Find where the given text appears and provide that cell's center as [X, Y] coordinate. 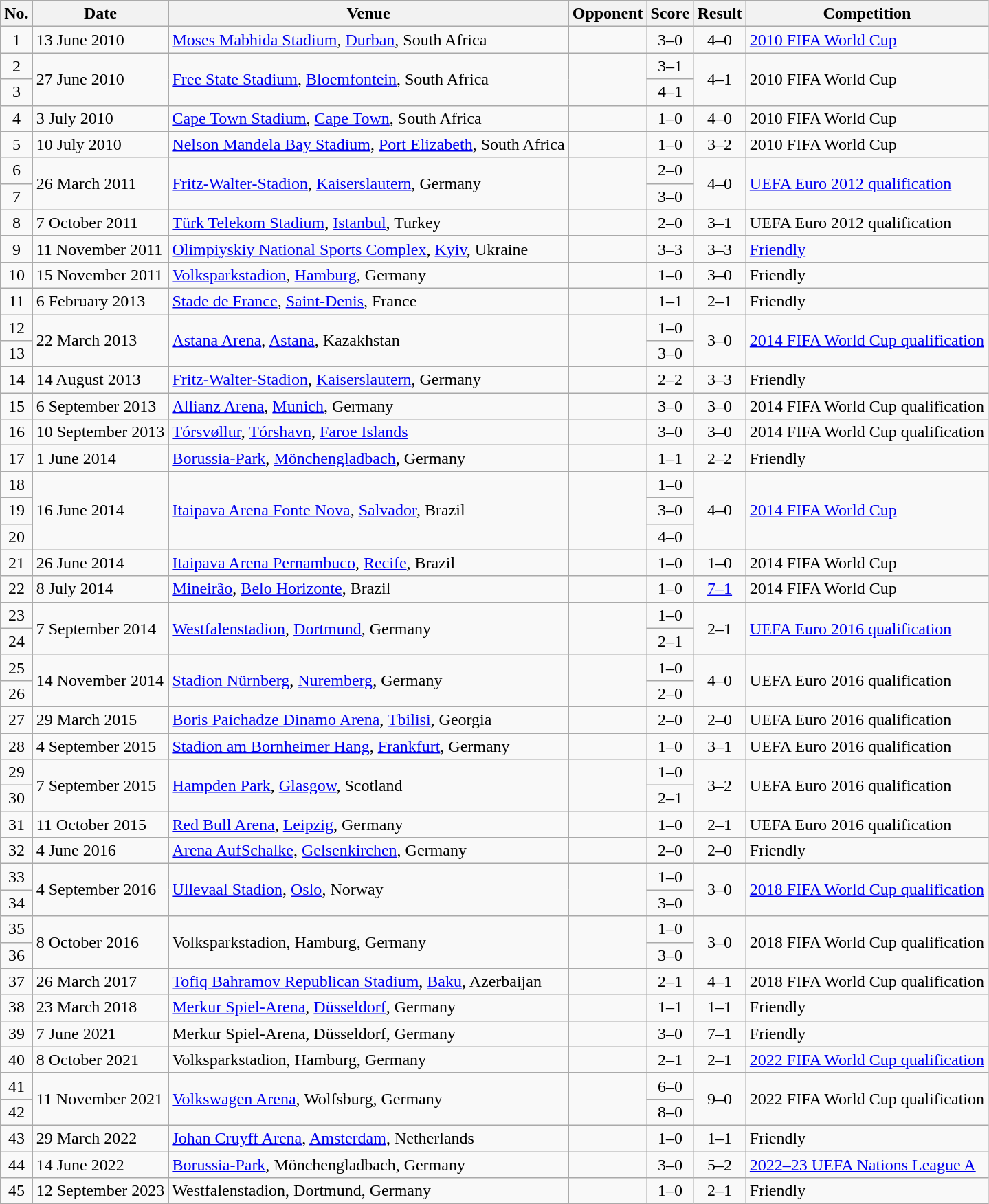
10 September 2013 [100, 432]
23 [16, 615]
Astana Arena, Astana, Kazakhstan [368, 341]
37 [16, 981]
38 [16, 1007]
14 August 2013 [100, 380]
35 [16, 929]
31 [16, 825]
40 [16, 1060]
Johan Cruyff Arena, Amsterdam, Netherlands [368, 1138]
26 March 2017 [100, 981]
Tórsvøllur, Tórshavn, Faroe Islands [368, 432]
13 [16, 354]
8 October 2016 [100, 942]
4 [16, 118]
45 [16, 1191]
4 September 2016 [100, 890]
17 [16, 458]
26 [16, 693]
6 February 2013 [100, 301]
1 [16, 40]
25 [16, 667]
No. [16, 14]
11 November 2021 [100, 1099]
9 [16, 249]
30 [16, 799]
18 [16, 484]
Hampden Park, Glasgow, Scotland [368, 785]
27 [16, 720]
Competition [867, 14]
Arena AufSchalke, Gelsenkirchen, Germany [368, 851]
Opponent [608, 14]
4 September 2015 [100, 746]
34 [16, 903]
16 June 2014 [100, 511]
21 [16, 563]
Tofiq Bahramov Republican Stadium, Baku, Azerbaijan [368, 981]
36 [16, 955]
22 [16, 589]
43 [16, 1138]
29 March 2022 [100, 1138]
44 [16, 1165]
Free State Stadium, Bloemfontein, South Africa [368, 79]
7 October 2011 [100, 223]
15 November 2011 [100, 275]
29 March 2015 [100, 720]
8 July 2014 [100, 589]
Date [100, 14]
15 [16, 406]
32 [16, 851]
26 June 2014 [100, 563]
28 [16, 746]
Cape Town Stadium, Cape Town, South Africa [368, 118]
27 June 2010 [100, 79]
Itaipava Arena Fonte Nova, Salvador, Brazil [368, 511]
14 June 2022 [100, 1165]
8 October 2021 [100, 1060]
Olimpiyskiy National Sports Complex, Kyiv, Ukraine [368, 249]
33 [16, 877]
2022–23 UEFA Nations League A [867, 1165]
14 November 2014 [100, 680]
8 [16, 223]
24 [16, 641]
2 [16, 66]
8–0 [670, 1112]
7 September 2014 [100, 628]
12 September 2023 [100, 1191]
Result [720, 14]
Stadion Nürnberg, Nuremberg, Germany [368, 680]
6 [16, 170]
Stade de France, Saint-Denis, France [368, 301]
3 July 2010 [100, 118]
23 March 2018 [100, 1007]
Score [670, 14]
11 [16, 301]
5–2 [720, 1165]
Mineirão, Belo Horizonte, Brazil [368, 589]
16 [16, 432]
1 June 2014 [100, 458]
39 [16, 1034]
11 November 2011 [100, 249]
Allianz Arena, Munich, Germany [368, 406]
Stadion am Bornheimer Hang, Frankfurt, Germany [368, 746]
Boris Paichadze Dinamo Arena, Tbilisi, Georgia [368, 720]
Volkswagen Arena, Wolfsburg, Germany [368, 1099]
Nelson Mandela Bay Stadium, Port Elizabeth, South Africa [368, 144]
12 [16, 328]
6 September 2013 [100, 406]
7 June 2021 [100, 1034]
7 September 2015 [100, 785]
6–0 [670, 1086]
10 July 2010 [100, 144]
Itaipava Arena Pernambuco, Recife, Brazil [368, 563]
41 [16, 1086]
Red Bull Arena, Leipzig, Germany [368, 825]
4 June 2016 [100, 851]
42 [16, 1112]
13 June 2010 [100, 40]
7 [16, 197]
Türk Telekom Stadium, Istanbul, Turkey [368, 223]
26 March 2011 [100, 183]
Moses Mabhida Stadium, Durban, South Africa [368, 40]
Ullevaal Stadion, Oslo, Norway [368, 890]
5 [16, 144]
3 [16, 92]
11 October 2015 [100, 825]
Venue [368, 14]
22 March 2013 [100, 341]
20 [16, 537]
10 [16, 275]
14 [16, 380]
29 [16, 772]
9–0 [720, 1099]
19 [16, 511]
